From the cell containing the given text, extract its center point as [x, y] coordinate. 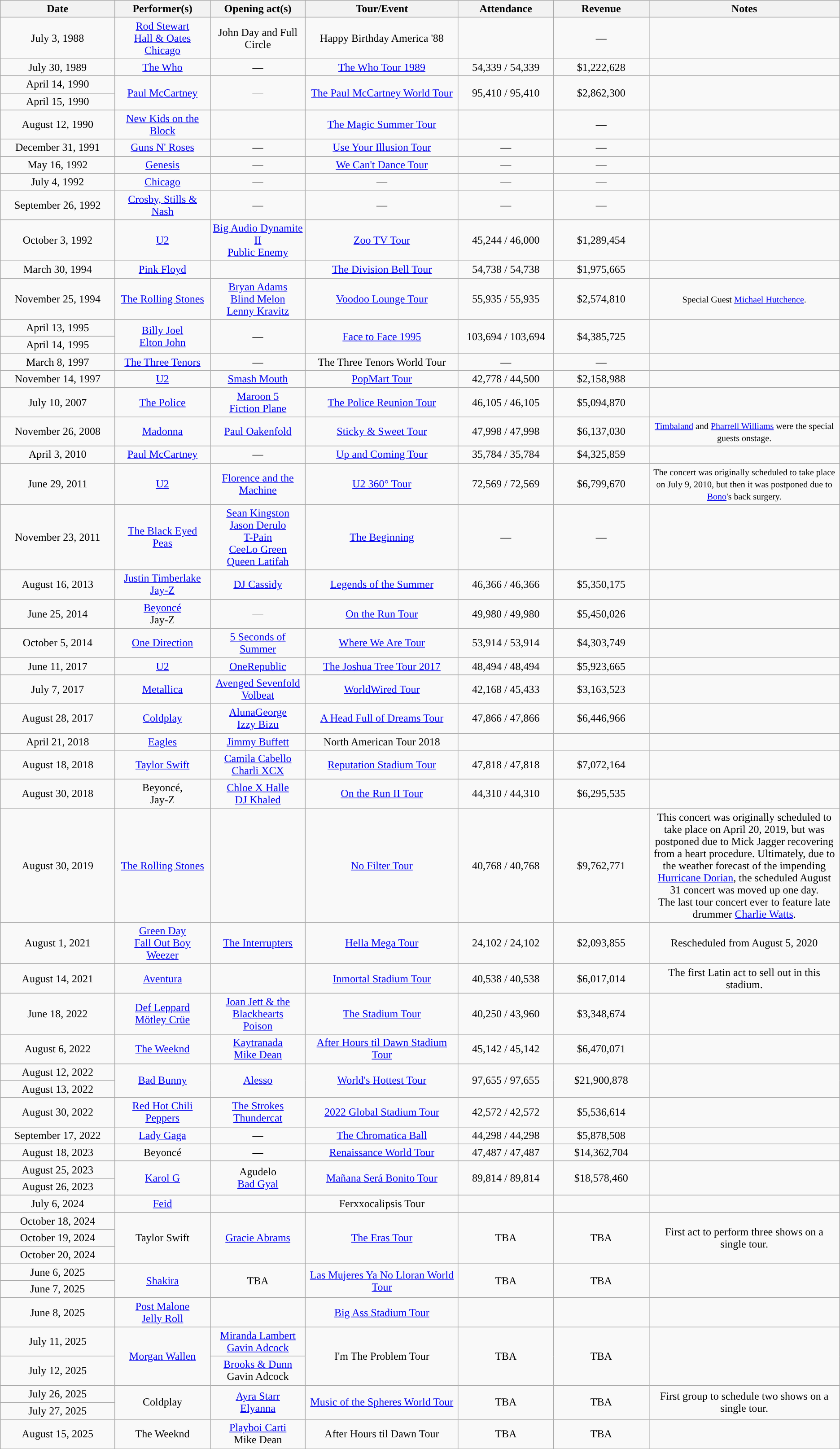
December 31, 1991 [57, 148]
October 19, 2024 [57, 1238]
November 25, 1994 [57, 299]
53,914 / 53,914 [506, 643]
April 15, 1990 [57, 101]
August 1, 2021 [57, 943]
August 30, 2019 [57, 866]
Playboi CartiMike Dean [258, 1434]
North American Tour 2018 [382, 742]
47,866 / 47,866 [506, 718]
July 7, 2017 [57, 689]
October 20, 2024 [57, 1255]
The concert was originally scheduled to take place on July 9, 2010, but then it was postponed due to Bono's back surgery. [744, 484]
$7,072,164 [601, 765]
July 6, 2024 [57, 1204]
The Interrupters [258, 943]
Big Audio Dynamite IIPublic Enemy [258, 240]
AgudeloBad Gyal [258, 1178]
Camila CabelloCharli XCX [258, 765]
On the Run Tour [382, 614]
Chicago [162, 182]
Performer(s) [162, 9]
Use Your Illusion Tour [382, 148]
August 14, 2021 [57, 978]
DJ Cassidy [258, 584]
WorldWired Tour [382, 689]
Timbaland and Pharrell Williams were the special guests onstage. [744, 432]
Rod StewartHall & OatesChicago [162, 38]
$21,900,878 [601, 1081]
The Three Tenors [162, 362]
Sean KingstonJason DeruloT-PainCeeLo GreenQueen Latifah [258, 537]
Justin TimberlakeJay-Z [162, 584]
Hella Mega Tour [382, 943]
Avenged SevenfoldVolbeat [258, 689]
August 30, 2018 [57, 794]
Pink Floyd [162, 269]
Ayra StarrElyanna [258, 1402]
April 14, 1995 [57, 345]
Chloe X HalleDJ Khaled [258, 794]
Revenue [601, 9]
April 21, 2018 [57, 742]
$3,348,674 [601, 1014]
Big Ass Stadium Tour [382, 1312]
July 11, 2025 [57, 1342]
August 13, 2022 [57, 1089]
5 Seconds of Summer [258, 643]
June 29, 2011 [57, 484]
August 28, 2017 [57, 718]
2022 Global Stadium Tour [382, 1112]
40,250 / 43,960 [506, 1014]
$2,862,300 [601, 93]
Feid [162, 1204]
August 18, 2018 [57, 765]
Crosby, Stills & Nash [162, 205]
Up and Coming Tour [382, 455]
Red Hot Chili Peppers [162, 1112]
The Paul McCartney World Tour [382, 93]
The Joshua Tree Tour 2017 [382, 666]
OneRepublic [258, 666]
Date [57, 9]
July 4, 1992 [57, 182]
World's Hottest Tour [382, 1081]
June 18, 2022 [57, 1014]
$9,762,771 [601, 866]
Shakira [162, 1281]
On the Run II Tour [382, 794]
$1,289,454 [601, 240]
August 12, 1990 [57, 125]
One Direction [162, 643]
Madonna [162, 432]
March 30, 1994 [57, 269]
24,102 / 24,102 [506, 943]
First act to perform three shows on a single tour. [744, 1238]
The Who Tour 1989 [382, 67]
42,778 / 44,500 [506, 379]
$6,799,670 [601, 484]
We Can't Dance Tour [382, 165]
August 30, 2022 [57, 1112]
$4,303,749 [601, 643]
After Hours til Dawn Stadium Tour [382, 1049]
The Magic Summer Tour [382, 125]
Sticky & Sweet Tour [382, 432]
$4,385,725 [601, 337]
48,494 / 48,494 [506, 666]
April 3, 2010 [57, 455]
40,538 / 40,538 [506, 978]
June 6, 2025 [57, 1272]
Karol G [162, 1178]
June 11, 2017 [57, 666]
$5,878,508 [601, 1135]
Alesso [258, 1081]
89,814 / 89,814 [506, 1178]
Where We Are Tour [382, 643]
103,694 / 103,694 [506, 337]
45,244 / 46,000 [506, 240]
November 23, 2011 [57, 537]
$2,158,988 [601, 379]
$6,017,014 [601, 978]
Music of the Spheres World Tour [382, 1402]
Legends of the Summer [382, 584]
Face to Face 1995 [382, 337]
Zoo TV Tour [382, 240]
April 14, 1990 [57, 84]
The Eras Tour [382, 1238]
The Chromatica Ball [382, 1135]
$6,295,535 [601, 794]
$18,578,460 [601, 1178]
The Police Reunion Tour [382, 402]
July 3, 1988 [57, 38]
October 5, 2014 [57, 643]
Aventura [162, 978]
AlunaGeorgeIzzy Bizu [258, 718]
John Day and Full Circle [258, 38]
Bryan AdamsBlind MelonLenny Kravitz [258, 299]
Morgan Wallen [162, 1356]
The Beginning [382, 537]
47,487 / 47,487 [506, 1152]
$14,362,704 [601, 1152]
Rescheduled from August 5, 2020 [744, 943]
55,935 / 55,935 [506, 299]
Def LeppardMötley Crüe [162, 1014]
June 8, 2025 [57, 1312]
The Who [162, 67]
Eagles [162, 742]
Billy JoelElton John [162, 337]
Brooks & DunnGavin Adcock [258, 1370]
The Stadium Tour [382, 1014]
September 17, 2022 [57, 1135]
A Head Full of Dreams Tour [382, 718]
Joan Jett & the BlackheartsPoison [258, 1014]
The first Latin act to sell out in this stadium. [744, 978]
$5,923,665 [601, 666]
May 16, 1992 [57, 165]
August 18, 2023 [57, 1152]
$4,325,859 [601, 455]
97,655 / 97,655 [506, 1081]
72,569 / 72,569 [506, 484]
The Division Bell Tour [382, 269]
March 8, 1997 [57, 362]
$5,450,026 [601, 614]
40,768 / 40,768 [506, 866]
August 26, 2023 [57, 1186]
Guns N' Roses [162, 148]
August 12, 2022 [57, 1072]
Metallica [162, 689]
July 12, 2025 [57, 1370]
Florence and the Machine [258, 484]
Beyoncé [162, 1152]
November 26, 2008 [57, 432]
$2,093,855 [601, 943]
54,738 / 54,738 [506, 269]
June 7, 2025 [57, 1289]
42,572 / 42,572 [506, 1112]
$6,446,966 [601, 718]
August 25, 2023 [57, 1169]
$5,094,870 [601, 402]
New Kids on the Block [162, 125]
Las Mujeres Ya No Lloran World Tour [382, 1281]
September 26, 1992 [57, 205]
July 27, 2025 [57, 1411]
46,366 / 46,366 [506, 584]
Inmortal Stadium Tour [382, 978]
I'm The Problem Tour [382, 1356]
Paul Oakenfold [258, 432]
Ferxxocalipsis Tour [382, 1204]
July 10, 2007 [57, 402]
October 18, 2024 [57, 1221]
The StrokesThundercat [258, 1112]
Maroon 5Fiction Plane [258, 402]
KaytranadaMike Dean [258, 1049]
The Three Tenors World Tour [382, 362]
The Black Eyed Peas [162, 537]
$2,574,810 [601, 299]
Tour/Event [382, 9]
44,298 / 44,298 [506, 1135]
July 26, 2025 [57, 1394]
August 6, 2022 [57, 1049]
PopMart Tour [382, 379]
Genesis [162, 165]
Voodoo Lounge Tour [382, 299]
BeyoncéJay-Z [162, 614]
First group to schedule two shows on a single tour. [744, 1402]
After Hours til Dawn Tour [382, 1434]
45,142 / 45,142 [506, 1049]
Bad Bunny [162, 1081]
Miranda LambertGavin Adcock [258, 1342]
Jimmy Buffett [258, 742]
August 15, 2025 [57, 1434]
47,818 / 47,818 [506, 765]
Reputation Stadium Tour [382, 765]
44,310 / 44,310 [506, 794]
October 3, 1992 [57, 240]
Smash Mouth [258, 379]
Attendance [506, 9]
$6,470,071 [601, 1049]
June 25, 2014 [57, 614]
April 13, 1995 [57, 328]
July 30, 1989 [57, 67]
95,410 / 95,410 [506, 93]
54,339 / 54,339 [506, 67]
Beyoncé, Jay-Z [162, 794]
U2 360° Tour [382, 484]
The Police [162, 402]
Renaissance World Tour [382, 1152]
Special Guest Michael Hutchence. [744, 299]
Post MaloneJelly Roll [162, 1312]
49,980 / 49,980 [506, 614]
Green DayFall Out BoyWeezer [162, 943]
$5,536,614 [601, 1112]
35,784 / 35,784 [506, 455]
$1,975,665 [601, 269]
Lady Gaga [162, 1135]
Notes [744, 9]
$1,222,628 [601, 67]
Happy Birthday America '88 [382, 38]
42,168 / 45,433 [506, 689]
$5,350,175 [601, 584]
$6,137,030 [601, 432]
August 16, 2013 [57, 584]
No Filter Tour [382, 866]
Mañana Será Bonito Tour [382, 1178]
Gracie Abrams [258, 1238]
Opening act(s) [258, 9]
November 14, 1997 [57, 379]
46,105 / 46,105 [506, 402]
47,998 / 47,998 [506, 432]
$3,163,523 [601, 689]
